Determine the [X, Y] coordinate at the center of the cell enclosing the given text.  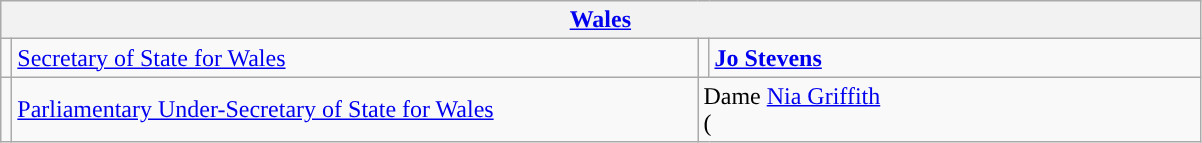
Dame Nia Griffith ( [949, 110]
Secretary of State for Wales [355, 58]
Parliamentary Under-Secretary of State for Wales [355, 110]
Wales [600, 20]
Jo Stevens [954, 58]
